Provide the [X, Y] coordinate of the cell's center where the given text is located.  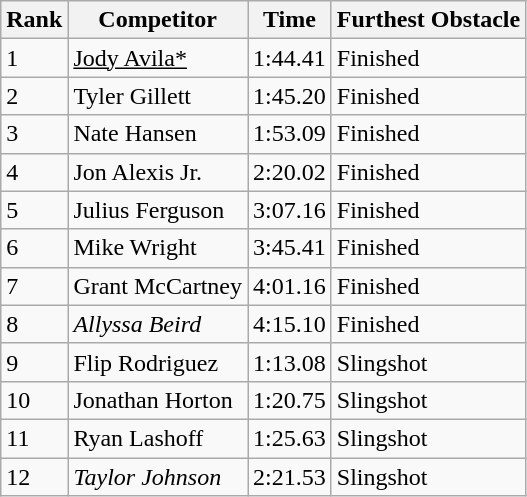
1:53.09 [290, 134]
8 [34, 324]
Jody Avila* [158, 58]
10 [34, 400]
Furthest Obstacle [428, 20]
Allyssa Beird [158, 324]
Nate Hansen [158, 134]
1:20.75 [290, 400]
3 [34, 134]
5 [34, 210]
7 [34, 286]
1:25.63 [290, 438]
Mike Wright [158, 248]
3:45.41 [290, 248]
2:20.02 [290, 172]
2 [34, 96]
Competitor [158, 20]
Rank [34, 20]
Jonathan Horton [158, 400]
4:15.10 [290, 324]
9 [34, 362]
Ryan Lashoff [158, 438]
1 [34, 58]
Time [290, 20]
4:01.16 [290, 286]
Grant McCartney [158, 286]
6 [34, 248]
3:07.16 [290, 210]
Taylor Johnson [158, 477]
4 [34, 172]
Flip Rodriguez [158, 362]
Julius Ferguson [158, 210]
1:13.08 [290, 362]
2:21.53 [290, 477]
1:44.41 [290, 58]
Jon Alexis Jr. [158, 172]
1:45.20 [290, 96]
11 [34, 438]
Tyler Gillett [158, 96]
12 [34, 477]
